Return (x, y) of the center of cell containing provided text 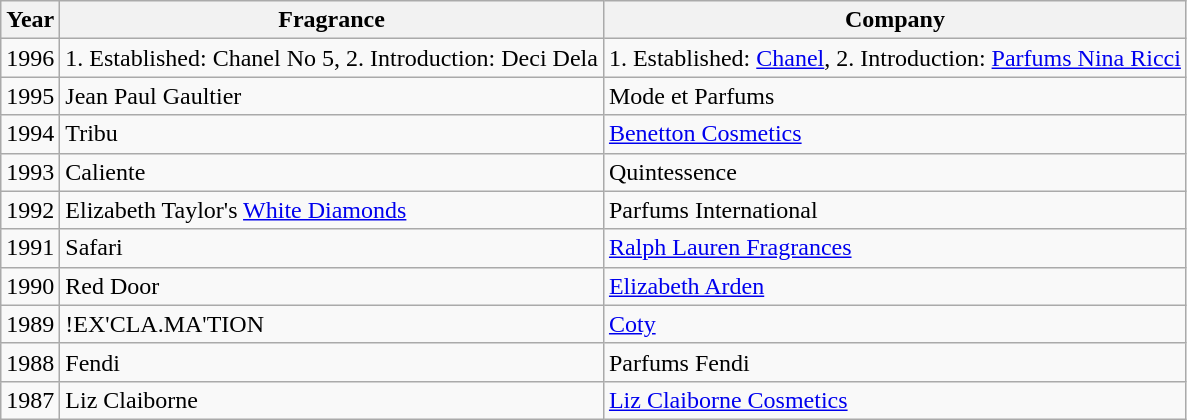
1990 (30, 286)
Quintessence (894, 172)
Benetton Cosmetics (894, 134)
1989 (30, 324)
Elizabeth Taylor's White Diamonds (332, 210)
Safari (332, 248)
Jean Paul Gaultier (332, 96)
Caliente (332, 172)
!EX'CLA.MA'TION (332, 324)
Red Door (332, 286)
Parfums Fendi (894, 362)
Tribu (332, 134)
Company (894, 20)
Mode et Parfums (894, 96)
Coty (894, 324)
1. Established: Chanel No 5, 2. Introduction: Deci Dela (332, 58)
1988 (30, 362)
1995 (30, 96)
1. Established: Chanel, 2. Introduction: Parfums Nina Ricci (894, 58)
Year (30, 20)
1992 (30, 210)
Parfums International (894, 210)
Fragrance (332, 20)
Liz Claiborne Cosmetics (894, 400)
1987 (30, 400)
1996 (30, 58)
Liz Claiborne (332, 400)
1991 (30, 248)
1993 (30, 172)
1994 (30, 134)
Elizabeth Arden (894, 286)
Ralph Lauren Fragrances (894, 248)
Fendi (332, 362)
